Provide the (x, y) coordinate of the cell's center where the given text is located.  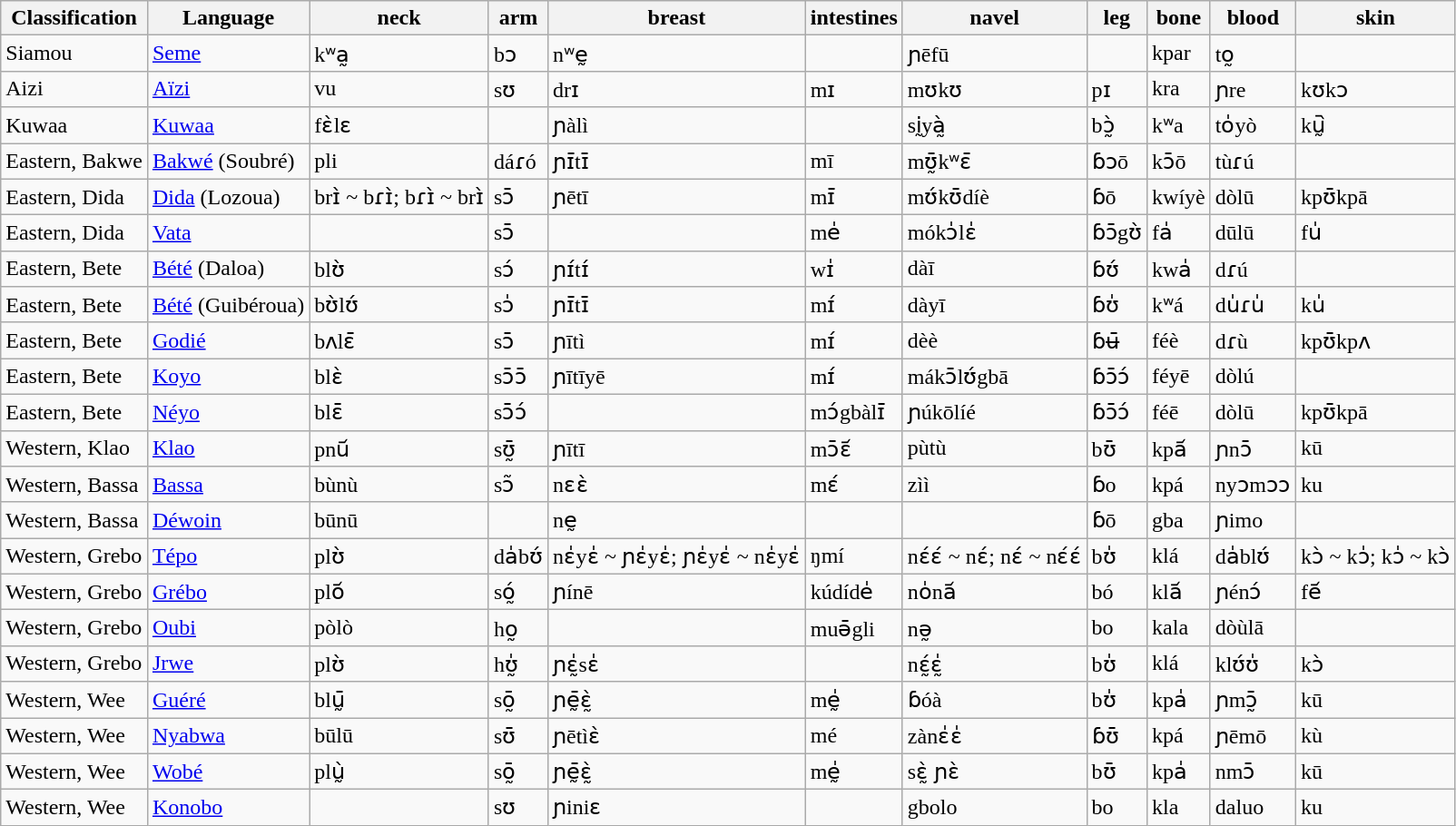
ɓɔō (1117, 162)
da̍bʊ́ (517, 556)
sɛ̰̀ ɲɛ̀ (995, 772)
Déwoin (228, 520)
ɓo (1117, 485)
ɓʊ̍ (1117, 305)
Aizi (74, 89)
fa̍ (1179, 233)
Vata (228, 233)
dòlú (1253, 377)
breast (677, 18)
ɲúkōlíé (995, 412)
fɛ̀lɛ (399, 125)
Klao (228, 448)
Néyo (228, 412)
blood (1253, 18)
mé (853, 735)
fe᷄ (1376, 592)
bʌlɛ̄ (399, 340)
gbolo (995, 808)
pùtù (995, 448)
féē (1179, 412)
būnū (399, 520)
Nyabwa (228, 735)
kra (1179, 89)
Language (228, 18)
ɲiniɛ (677, 808)
sɔ̃ (517, 485)
ɓóà (995, 700)
bùnù (399, 485)
dáɾó (517, 162)
nʷḛ (677, 54)
bʊ̀lʊ́ (399, 305)
kala (1179, 628)
Bassa (228, 485)
féyē (1179, 377)
ho̰ (517, 628)
bɔ̰̀ (1117, 125)
ŋmí (853, 556)
kʷa̰ (399, 54)
ɲnɔ̄ (1253, 448)
blʊ̀ (399, 269)
Western, Klao (74, 448)
mɪ (853, 89)
ɲētī (677, 197)
Guéré (228, 700)
blɛ̀ (399, 377)
kpa᷄ (1179, 448)
mókɔ̍lɛ̍ (995, 233)
me̍ (853, 233)
kwa̍ (1179, 269)
ɲmɔ̰̄ (1253, 700)
no̍na᷄ (995, 592)
būlū (399, 735)
pli (399, 162)
dūlū (1253, 233)
Oubi (228, 628)
navel (995, 18)
bó (1117, 592)
intestines (853, 18)
ɓʉ̄ (1117, 340)
tùɾú (1253, 162)
Tépo (228, 556)
ɲītì (677, 340)
bone (1179, 18)
kʷa (1179, 125)
mʊ́kʊ̄díè (995, 197)
kla (1179, 808)
drɪ (677, 89)
nɛ́ɛ́ ~ nɛ́; nɛ́ ~ nɛ́ɛ́ (995, 556)
ɲītīyē (677, 377)
kɔ̀ ~ kɔ̍; kɔ̍ ~ kɔ̀ (1376, 556)
mī (853, 162)
ɓʊ́ (1117, 269)
só̰ (517, 592)
sɔ̄ɔ̄ (517, 377)
zànɛ̍ɛ̍ (995, 735)
plṵ̀ (399, 772)
kla᷄ (1179, 592)
da̍blʊ́ (1253, 556)
dàī (995, 269)
ɲre (1253, 89)
blṵ̄ (399, 700)
gba (1179, 520)
Bété (Guibéroua) (228, 305)
to̍yò (1253, 125)
ɲītī (677, 448)
Siamou (74, 54)
ɲēfū (995, 54)
sḭyà̰ (995, 125)
ɲimo (1253, 520)
ɲénɔ́ (1253, 592)
dèè (995, 340)
ku̍ (1376, 305)
kpar (1179, 54)
nə̰ (995, 628)
nmɔ̄ (1253, 772)
ɲínē (677, 592)
sɔ̄ɔ́ (517, 412)
hʊ̰̍ (517, 664)
wɪ̍ (853, 269)
Eastern, Bakwe (74, 162)
mɛ́ (853, 485)
sɔ́ (517, 269)
zìì (995, 485)
kʷá (1179, 305)
Godié (228, 340)
fu̍ (1376, 233)
mɔ̄ɛ᷄ (853, 448)
sʊ̄ (517, 735)
neck (399, 18)
Bété (Daloa) (228, 269)
kwíyè (1179, 197)
mákɔ̄lʊ́gbā (995, 377)
Classification (74, 18)
Jrwe (228, 664)
pnu᷄ (399, 448)
ɲàlì (677, 125)
dòùlā (1253, 628)
kpʊ̄kpʌ (1376, 340)
ɲɛ̰̍sɛ̍ (677, 664)
kɔ̄ō (1179, 162)
dɾú (1253, 269)
brɪ̀ ~ bɾɪ̀; bɾɪ̀ ~ brɪ̀ (399, 197)
kúdíde̍ (853, 592)
kṵ᷆ (1376, 125)
vu (399, 89)
arm (517, 18)
dàyī (995, 305)
klʊ́ʊ̍ (1253, 664)
nḛ (677, 520)
kʊkɔ (1376, 89)
ɲɪ́tɪ́ (677, 269)
du̍ɾu̍ (1253, 305)
dɾù (1253, 340)
Aïzi (228, 89)
skin (1376, 18)
féè (1179, 340)
Wobé (228, 772)
mɔ́gbàlɪ̄ (853, 412)
ɲētìɛ̀ (677, 735)
Bakwé (Soubré) (228, 162)
leg (1117, 18)
blɛ̄ (399, 412)
nɛ̍yɛ̍ ~ ɲɛ̍yɛ̍; ɲɛ̍yɛ̍ ~ nɛ̍yɛ̍ (677, 556)
mʊ̰̄kʷɛ̄ (995, 162)
ɓʊ̄ (1117, 735)
sɔ̍ (517, 305)
kù (1376, 735)
Grébo (228, 592)
bɔ (517, 54)
pòlò (399, 628)
sʊ̰̄ (517, 448)
ɲēmō (1253, 735)
mʊkʊ (995, 89)
plo᷄ (399, 592)
daluo (1253, 808)
to̰ (1253, 54)
nɛ̰́ɛ̰̍ (995, 664)
nɛɛ̀ (677, 485)
muə̄gli (853, 628)
ɓɔ̄gʊ̀ (1117, 233)
nyɔmɔɔ (1253, 485)
Konobo (228, 808)
mɪ̄ (853, 197)
Dida (Lozoua) (228, 197)
pɪ (1117, 89)
Koyo (228, 377)
kɔ̀ (1376, 664)
Seme (228, 54)
